Search for the cell housing the specified text and yield its (X, Y) center coordinate. 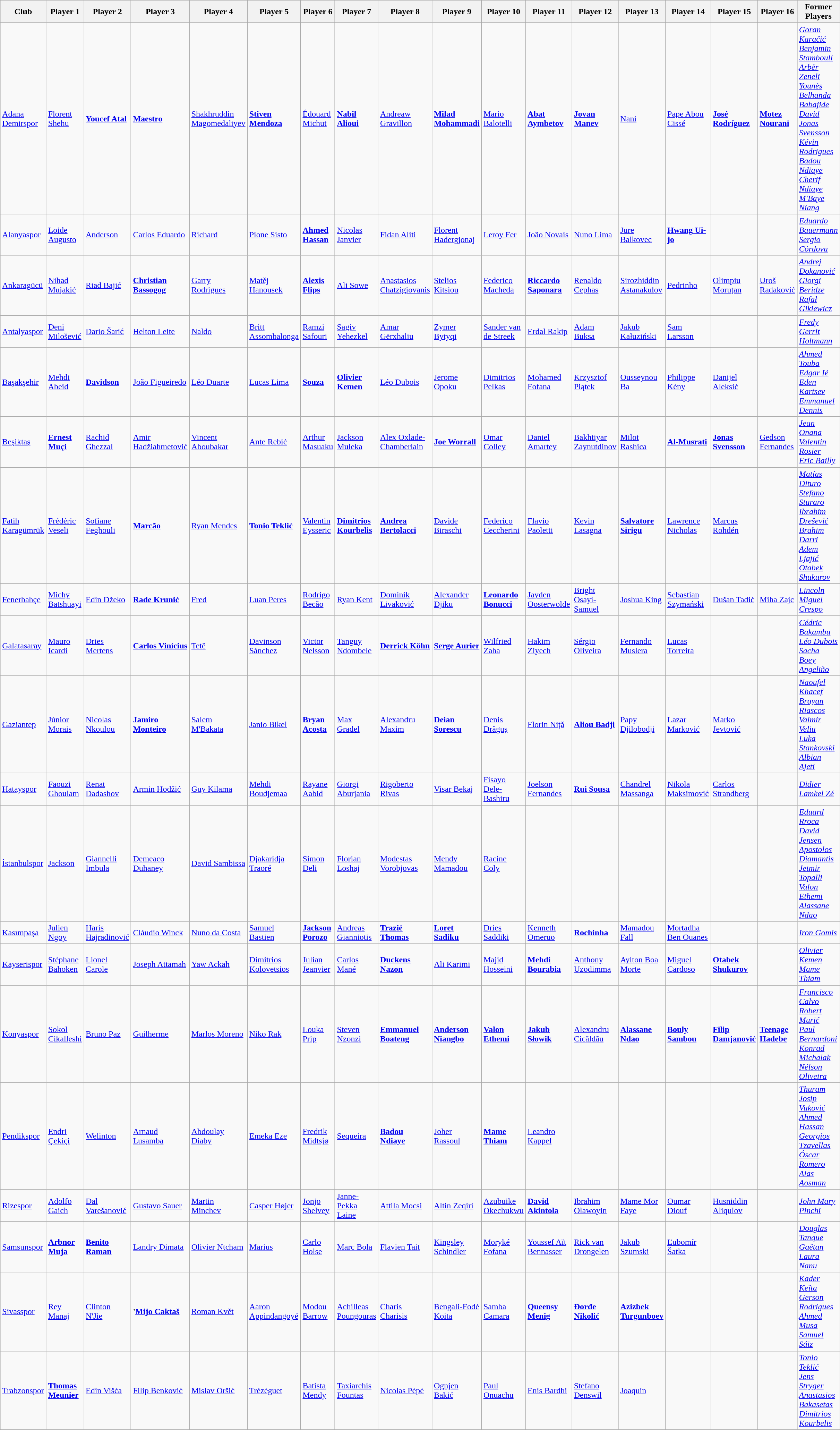
Ante Rebić (274, 442)
Kayserispor (23, 964)
Dal Varešanović (108, 1206)
Fisayo Dele-Bashiru (504, 789)
Martin Minchev (218, 1206)
Haris Hajradinović (108, 933)
Faouzi Ghoulam (65, 789)
Jakub Kałuziński (642, 331)
Former Players (818, 12)
Stéphane Bahoken (65, 964)
Jerome Opoku (456, 382)
Moryké Fofana (504, 1247)
Azubuike Okechukwu (504, 1206)
Modou Barrow (318, 1311)
Thuram Josip Vuković Ahmed Hassan Georgios Tzavellas Óscar Romero Aias Aosman (818, 1136)
Otabek Shukurov (735, 964)
Florent Hadergjonaj (456, 235)
Helton Leite (160, 331)
Pedrinho (688, 285)
Alexandru Cicâldău (595, 1034)
Queensy Menig (549, 1311)
Lazar Marković (688, 724)
Ryan Mendes (218, 525)
Steven Nzonzi (357, 1034)
Léo Dubois (405, 382)
Jackson Porozo (318, 933)
Bryan Acosta (318, 724)
Olivier Kemen (357, 382)
Adana Demirspor (23, 119)
Rade Krunić (160, 599)
İstanbulspor (23, 863)
Player 1 (65, 12)
Ognjen Bakić (456, 1390)
Carlo Holse (318, 1247)
Eduardo Bauermann Sergio Córdova (818, 235)
Teenage Hadebe (778, 1034)
Fatih Karagümrük (23, 525)
Dušan Tadić (735, 599)
Arthur Masuaku (318, 442)
Kevin Lasagna (595, 525)
Joe Worrall (456, 442)
Player 7 (357, 12)
Armin Hodžić (160, 789)
Vincent Aboubakar (218, 442)
Carlos Eduardo (160, 235)
Jakub Szumski (642, 1247)
Andreaw Gravillon (405, 119)
'Mijo Caktaš (160, 1311)
Player 6 (318, 12)
Aliou Badji (595, 724)
Lucas Lima (274, 382)
Florian Loshaj (357, 863)
Papy Djilobodji (642, 724)
Julian Jeanvier (318, 964)
Jure Balkovec (642, 235)
João Figueiredo (160, 382)
Gustavo Sauer (160, 1206)
Ramzi Safouri (318, 331)
Niko Rak (274, 1034)
Player 8 (405, 12)
Davidson (108, 382)
Bengali-Fodé Koita (456, 1311)
Anastasios Chatzigiovanis (405, 285)
Davide Biraschi (456, 525)
Philippe Kény (688, 382)
Gedson Fernandes (778, 442)
Nicolas Nkoulou (108, 724)
Demeaco Duhaney (160, 863)
Enis Bardhi (549, 1390)
Yaw Ackah (218, 964)
Joelson Fernandes (549, 789)
Júnior Morais (65, 724)
Trézéguet (274, 1390)
Stefano Denswil (595, 1390)
Danijel Aleksić (735, 382)
Julien Ngoy (65, 933)
Sander van de Streek (504, 331)
Adolfo Gaich (65, 1206)
Altin Zeqiri (456, 1206)
Abat Aymbetov (549, 119)
Samba Camara (504, 1311)
Jean Onana Valentin Rosier Eric Bailly (818, 442)
Omar Colley (504, 442)
Konyaspor (23, 1034)
Pendikspor (23, 1136)
Leonardo Bonucci (504, 599)
Deian Sorescu (456, 724)
Matías Dituro Stefano Sturaro Ibrahim Drešević Brahim Darri Adem Ljajić Otabek Shukurov (818, 525)
Douglas Tanque Gaëtan Laura Nanu (818, 1247)
Attila Mocsi (405, 1206)
Samuel Bastien (274, 933)
Alassane Ndao (642, 1034)
Florent Shehu (65, 119)
Marcus Rohdén (735, 525)
Nani (642, 119)
Cláudio Winck (160, 933)
Alexandru Maxim (405, 724)
Sequeira (357, 1136)
Ankaragücü (23, 285)
Đorđe Nikolić (595, 1311)
Dries Mertens (108, 645)
Andrej Đokanović Giorgi Beridze Rafał Gikiewicz (818, 285)
Fenerbahçe (23, 599)
Sokol Cikalleshi (65, 1034)
Nihad Mujakić (65, 285)
Lucas Torreira (688, 645)
Mamadou Fall (642, 933)
Rizespor (23, 1206)
Fred (218, 599)
Thomas Meunier (65, 1390)
João Novais (549, 235)
Richard (218, 235)
Jakub Słowik (549, 1034)
Youssef Aït Bennasser (549, 1247)
Milad Mohammadi (456, 119)
Tanguy Ndombele (357, 645)
Kasımpaşa (23, 933)
Player 3 (160, 12)
Davinson Sánchez (274, 645)
Antalyaspor (23, 331)
Leandro Kappel (549, 1136)
Mame Thiam (504, 1136)
Majid Hosseini (504, 964)
Ali Sowe (357, 285)
Ali Karimi (456, 964)
Anthony Uzodimma (595, 964)
Ahmed Touba Edgar Ié Eden Kartsev Emmanuel Dennis (818, 382)
Joher Rassoul (456, 1136)
Sivasspor (23, 1311)
Kader Keïta Gerson Rodrigues Ahmed Musa Samuel Sáiz (818, 1311)
Player 9 (456, 12)
Dimitrios Kolovetsios (274, 964)
Lionel Carole (108, 964)
Ousseynou Ba (642, 382)
Nuno da Costa (218, 933)
Taxiarchis Fountas (357, 1390)
Ľubomír Šatka (688, 1247)
Emmanuel Boateng (405, 1034)
Maestro (160, 119)
Rochinha (595, 933)
Badou Ndiaye (405, 1136)
Rui Sousa (595, 789)
Bouly Sambou (688, 1034)
Jackson (65, 863)
Pione Sisto (274, 235)
Nabil Alioui (357, 119)
Mame Mor Faye (642, 1206)
Edin Džeko (108, 599)
Fidan Aliti (405, 235)
Aylton Boa Morte (642, 964)
Rodrigo Becão (318, 599)
Serge Aurier (456, 645)
Rey Manaj (65, 1311)
Luan Peres (274, 599)
Marko Jevtović (735, 724)
Visar Bekaj (456, 789)
Al-Musrati (688, 442)
Janio Bikel (274, 724)
Hakim Ziyech (549, 645)
Mislav Oršić (218, 1390)
Ahmed Hassan (318, 235)
Renat Dadashov (108, 789)
Kingsley Schindler (456, 1247)
Wilfried Zaha (504, 645)
Riad Bajić (108, 285)
Azizbek Turgunboev (642, 1311)
Player 12 (595, 12)
Krzysztof Piątek (595, 382)
Mohamed Fofana (549, 382)
Batista Mendy (318, 1390)
Motez Nourani (778, 119)
Tonio Teklić (274, 525)
John Mary Pinchi (818, 1206)
Clinton N'Jie (108, 1311)
Loide Augusto (65, 235)
Milot Rashica (642, 442)
Stiven Mendoza (274, 119)
Uroš Radaković (778, 285)
Sofiane Feghouli (108, 525)
Christian Bassogog (160, 285)
Guy Kilama (218, 789)
Eduard Rroca David Jensen Apostolos Diamantis Jetmir Topalli Valon Ethemi Alassane Ndao (818, 863)
Lincoln Miguel Crespo (818, 599)
Garry Rodrigues (218, 285)
Modestas Vorobjovas (405, 863)
Rayane Aabid (318, 789)
Andrea Bertolacci (405, 525)
Alex Oxlade-Chamberlain (405, 442)
Husniddin Aliqulov (735, 1206)
Dario Šarić (108, 331)
Beşiktaş (23, 442)
Florin Niță (549, 724)
Dries Saddiki (504, 933)
Stelios Kitsiou (456, 285)
Janne-Pekka Laine (357, 1206)
Salem M'Bakata (218, 724)
Édouard Michut (318, 119)
Kenneth Omeruo (549, 933)
Tonio Teklić Jens Stryger Anastasios Bakasetas Dimitrios Kourbelis (818, 1390)
Sérgio Oliveira (595, 645)
Iron Gomis (818, 933)
Giorgi Aburjania (357, 789)
Bruno Paz (108, 1034)
Valon Ethemi (504, 1034)
Marlos Moreno (218, 1034)
Pape Abou Cissé (688, 119)
Player 11 (549, 12)
Ryan Kent (357, 599)
Bright Osayi-Samuel (595, 599)
José Rodríguez (735, 119)
Mendy Mamadou (456, 863)
Hwang Ui-jo (688, 235)
Dominik Livaković (405, 599)
Casper Højer (274, 1206)
Mehdi Boudjemaa (274, 789)
Duckens Nazon (405, 964)
Amar Gërxhaliu (405, 331)
Edin Višća (108, 1390)
Naldo (218, 331)
Giannelli Imbula (108, 863)
Miha Zajc (778, 599)
Marius (274, 1247)
Endri Çekiçi (65, 1136)
Simon Deli (318, 863)
Jonjo Shelvey (318, 1206)
Alanyaspor (23, 235)
Nicolas Pépé (405, 1390)
Britt Assombalonga (274, 331)
Mortadha Ben Ouanes (688, 933)
Rigoberto Rivas (405, 789)
Player 16 (778, 12)
Flavien Tait (405, 1247)
Ernest Muçi (65, 442)
Sebastian Szymański (688, 599)
Federico Macheda (504, 285)
Guilherme (160, 1034)
David Akintola (549, 1206)
Rick van Drongelen (595, 1247)
Arnaud Lusamba (160, 1136)
Zymer Bytyqi (456, 331)
Emeka Eze (274, 1136)
Fredy Gerrit Holtmann (818, 331)
Goran Karačić Benjamin Stambouli Arbër Zeneli Younès Belhanda Babajide David Jonas Svensson Kévin Rodrigues Badou Ndiaye Cherif Ndiaye M'Baye Niang (818, 119)
Player 13 (642, 12)
Galatasaray (23, 645)
Hatayspor (23, 789)
Oumar Diouf (688, 1206)
Dimitrios Kourbelis (357, 525)
David Sambissa (218, 863)
Victor Nelsson (318, 645)
Francisco Calvo Robert Murić Paul Bernardoni Konrad Michalak Nélson Oliveira (818, 1034)
Jovan Manev (595, 119)
Shakhruddin Magomedaliyev (218, 119)
Adam Buksa (595, 331)
Valentin Eysseric (318, 525)
Andreas Gianniotis (357, 933)
Matěj Hanousek (274, 285)
Mario Balotelli (504, 119)
Djakaridja Traoré (274, 863)
Leroy Fer (504, 235)
Olivier Ntcham (218, 1247)
Trabzonspor (23, 1390)
Mehdi Bourabia (549, 964)
Trazié Thomas (405, 933)
Renaldo Cephas (595, 285)
Federico Ceccherini (504, 525)
Olimpiu Moruțan (735, 285)
Nicolas Janvier (357, 235)
Mehdi Abeid (65, 382)
Dimitrios Pelkas (504, 382)
Player 10 (504, 12)
Loret Sadiku (456, 933)
Welinton (108, 1136)
Gaziantep (23, 724)
Miguel Cardoso (688, 964)
Carlos Strandberg (735, 789)
Jonas Svensson (735, 442)
Benito Raman (108, 1247)
Michy Batshuayi (65, 599)
Marcão (160, 525)
Nuno Lima (595, 235)
Lawrence Nicholas (688, 525)
Frédéric Veseli (65, 525)
Alexis Flips (318, 285)
Player 14 (688, 12)
Mauro Icardi (65, 645)
Filip Benković (160, 1390)
Jamiro Monteiro (160, 724)
Joseph Attamah (160, 964)
Ibrahim Olawoyin (595, 1206)
Aaron Appindangoyé (274, 1311)
Max Gradel (357, 724)
Olivier Kemen Mame Thiam (818, 964)
Fredrik Midtsjø (318, 1136)
Racine Coly (504, 863)
Charis Charisis (405, 1311)
Achilleas Poungouras (357, 1311)
Derrick Köhn (405, 645)
Léo Duarte (218, 382)
Player 2 (108, 12)
Jackson Muleka (357, 442)
Carlos Mané (357, 964)
Deni Milošević (65, 331)
Paul Onuachu (504, 1390)
Abdoulay Diaby (218, 1136)
Anderson Niangbo (456, 1034)
Souza (318, 382)
Daniel Amartey (549, 442)
Nikola Maksimović (688, 789)
Denis Drăguș (504, 724)
Sam Larsson (688, 331)
Landry Dimata (160, 1247)
Samsunspor (23, 1247)
Tetê (218, 645)
Youcef Atal (108, 119)
Salvatore Sirigu (642, 525)
Riccardo Saponara (549, 285)
Flavio Paoletti (549, 525)
Joaquín (642, 1390)
Marc Bola (357, 1247)
Naoufel Khacef Brayan Riascos Valmir Veliu Luka Stankovski Albian Ajeti (818, 724)
Joshua King (642, 599)
Roman Květ (218, 1311)
Didier Lamkel Zé (818, 789)
Fernando Muslera (642, 645)
Chandrel Massanga (642, 789)
Başakşehir (23, 382)
Cédric Bakambu Léo Dubois Sacha Boey Angeliño (818, 645)
Alexander Djiku (456, 599)
Jayden Oosterwolde (549, 599)
Louka Prip (318, 1034)
Carlos Vinícius (160, 645)
Sirozhiddin Astanakulov (642, 285)
Filip Damjanović (735, 1034)
Erdal Rakip (549, 331)
Sagiv Yehezkel (357, 331)
Player 4 (218, 12)
Player 5 (274, 12)
Bakhtiyar Zaynutdinov (595, 442)
Club (23, 12)
Rachid Ghezzal (108, 442)
Arbnor Muja (65, 1247)
Amir Hadžiahmetović (160, 442)
Anderson (108, 235)
Player 15 (735, 12)
